Search for the cell housing the specified text and yield its [X, Y] center coordinate. 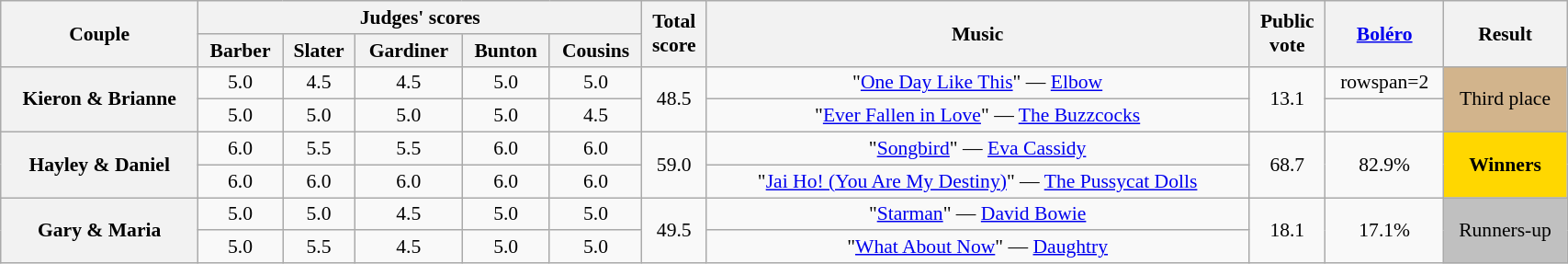
"Songbird" — Eva Cassidy [977, 149]
Totalscore [674, 33]
68.7 [1288, 166]
82.9% [1384, 166]
Bunton [505, 51]
Cousins [595, 51]
"Ever Fallen in Love" — The Buzzcocks [977, 116]
Hayley & Daniel [99, 166]
49.5 [674, 230]
"Jai Ho! (You Are My Destiny)" — The Pussycat Dolls [977, 181]
Kieron & Brianne [99, 99]
Couple [99, 33]
"One Day Like This" — Elbow [977, 83]
Result [1505, 33]
Gardiner [410, 51]
"What About Now" — Daughtry [977, 247]
Music [977, 33]
59.0 [674, 166]
Gary & Maria [99, 230]
Winners [1505, 166]
Third place [1505, 99]
13.1 [1288, 99]
rowspan=2 [1384, 83]
Judges' scores [421, 17]
18.1 [1288, 230]
Slater [320, 51]
17.1% [1384, 230]
Publicvote [1288, 33]
Boléro [1384, 33]
"Starman" — David Bowie [977, 214]
Runners-up [1505, 230]
Barber [241, 51]
48.5 [674, 99]
